Provide the [x, y] coordinate of the cell's center where the given text is located.  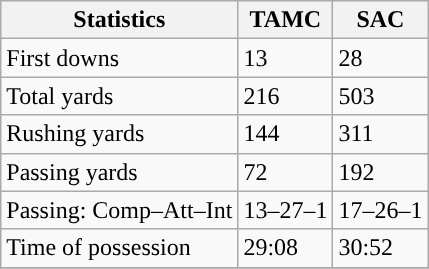
29:08 [286, 248]
Time of possession [120, 248]
Rushing yards [120, 134]
TAMC [286, 20]
144 [286, 134]
72 [286, 172]
216 [286, 96]
30:52 [380, 248]
Statistics [120, 20]
13 [286, 58]
13–27–1 [286, 210]
28 [380, 58]
17–26–1 [380, 210]
192 [380, 172]
Passing: Comp–Att–Int [120, 210]
SAC [380, 20]
Passing yards [120, 172]
311 [380, 134]
First downs [120, 58]
503 [380, 96]
Total yards [120, 96]
